For the text-containing cell, return its midpoint in [x, y] coordinate format. 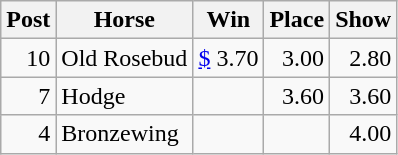
4.00 [364, 134]
Hodge [124, 96]
3.00 [297, 58]
Win [228, 20]
10 [28, 58]
7 [28, 96]
Post [28, 20]
Old Rosebud [124, 58]
Show [364, 20]
Horse [124, 20]
Bronzewing [124, 134]
2.80 [364, 58]
Place [297, 20]
4 [28, 134]
$ 3.70 [228, 58]
